Search for the cell housing the specified text and yield its (X, Y) center coordinate. 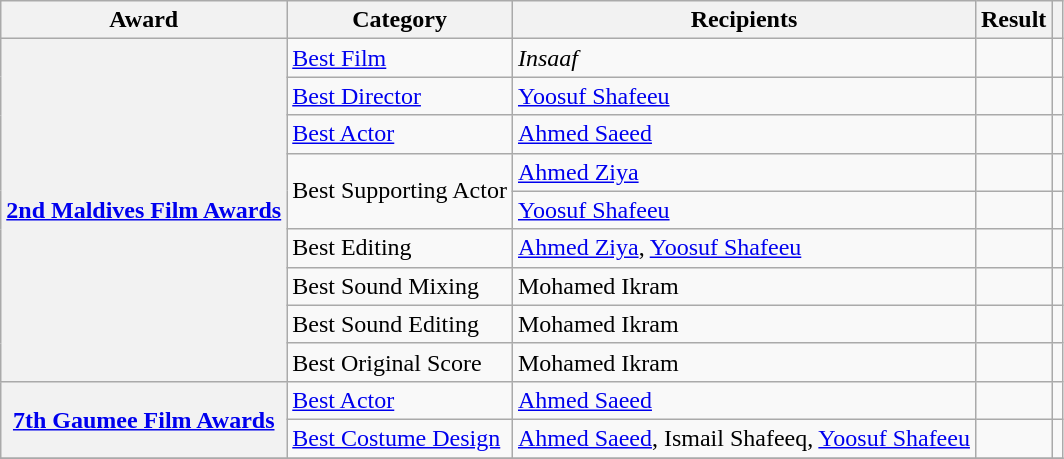
Best Original Score (400, 362)
Best Costume Design (400, 438)
Ahmed Saeed, Ismail Shafeeq, Yoosuf Shafeeu (744, 438)
Best Supporting Actor (400, 191)
Best Sound Editing (400, 324)
Result (1013, 20)
Recipients (744, 20)
Ahmed Ziya (744, 172)
Insaaf (744, 58)
Category (400, 20)
Best Sound Mixing (400, 286)
Best Film (400, 58)
2nd Maldives Film Awards (144, 210)
Ahmed Ziya, Yoosuf Shafeeu (744, 248)
Best Director (400, 96)
Award (144, 20)
Best Editing (400, 248)
7th Gaumee Film Awards (144, 419)
